Extract the [x, y] coordinate from the center of the cell holding the provided text.  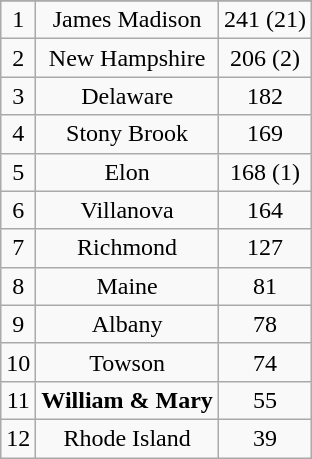
168 (1) [264, 172]
Richmond [128, 248]
81 [264, 286]
169 [264, 134]
Stony Brook [128, 134]
164 [264, 210]
206 (2) [264, 58]
8 [18, 286]
78 [264, 324]
74 [264, 362]
4 [18, 134]
Maine [128, 286]
182 [264, 96]
12 [18, 438]
2 [18, 58]
Villanova [128, 210]
Elon [128, 172]
James Madison [128, 20]
127 [264, 248]
Albany [128, 324]
1 [18, 20]
241 (21) [264, 20]
10 [18, 362]
5 [18, 172]
3 [18, 96]
Towson [128, 362]
39 [264, 438]
New Hampshire [128, 58]
6 [18, 210]
9 [18, 324]
Rhode Island [128, 438]
7 [18, 248]
Delaware [128, 96]
William & Mary [128, 400]
55 [264, 400]
11 [18, 400]
